Identify which cell holds the provided text, then report its (x, y) central coordinate. 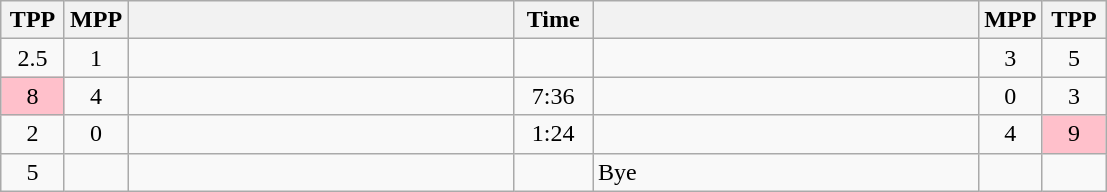
2.5 (33, 58)
1:24 (554, 134)
7:36 (554, 96)
Bye (785, 172)
9 (1074, 134)
2 (33, 134)
8 (33, 96)
1 (96, 58)
Time (554, 20)
